Search for the cell housing the specified text and yield its (x, y) center coordinate. 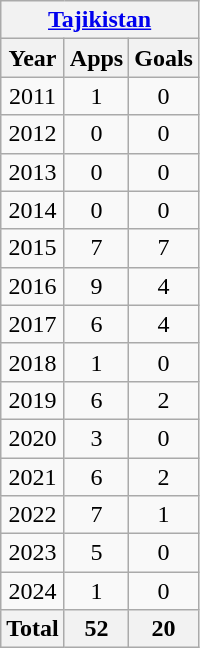
2014 (33, 210)
52 (96, 629)
Goals (164, 58)
2019 (33, 400)
9 (96, 286)
2016 (33, 286)
20 (164, 629)
2013 (33, 172)
2023 (33, 553)
2024 (33, 591)
2021 (33, 477)
2011 (33, 96)
2015 (33, 248)
Apps (96, 58)
Total (33, 629)
2012 (33, 134)
2017 (33, 324)
Year (33, 58)
2022 (33, 515)
5 (96, 553)
Tajikistan (100, 20)
3 (96, 438)
2020 (33, 438)
2018 (33, 362)
